Extract the [x, y] coordinate from the center of the cell holding the provided text.  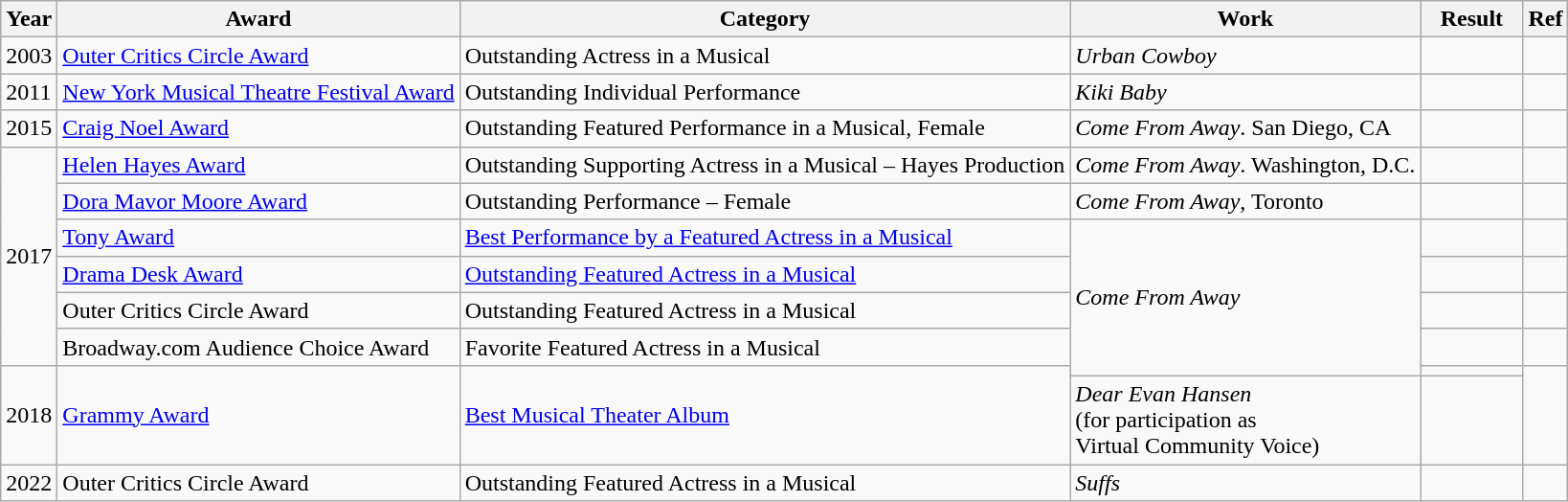
Outstanding Individual Performance [765, 92]
Craig Noel Award [258, 128]
Helen Hayes Award [258, 165]
Outstanding Actress in a Musical [765, 56]
Grammy Award [258, 414]
Best Performance by a Featured Actress in a Musical [765, 238]
2022 [29, 482]
Come From Away. San Diego, CA [1245, 128]
Tony Award [258, 238]
Come From Away. Washington, D.C. [1245, 165]
2015 [29, 128]
2011 [29, 92]
Outstanding Supporting Actress in a Musical – Hayes Production [765, 165]
2018 [29, 414]
Suffs [1245, 482]
Dora Mavor Moore Award [258, 201]
Ref [1545, 19]
Award [258, 19]
2003 [29, 56]
Category [765, 19]
Result [1472, 19]
Come From Away [1245, 297]
Year [29, 19]
Outstanding Featured Performance in a Musical, Female [765, 128]
Broadway.com Audience Choice Award [258, 347]
2017 [29, 256]
Best Musical Theater Album [765, 414]
Favorite Featured Actress in a Musical [765, 347]
Dear Evan Hansen(for participation asVirtual Community Voice) [1245, 420]
Drama Desk Award [258, 274]
Come From Away, Toronto [1245, 201]
Urban Cowboy [1245, 56]
New York Musical Theatre Festival Award [258, 92]
Kiki Baby [1245, 92]
Outstanding Performance – Female [765, 201]
Work [1245, 19]
